Locate the cell with the specified text and output its [X, Y] center coordinate. 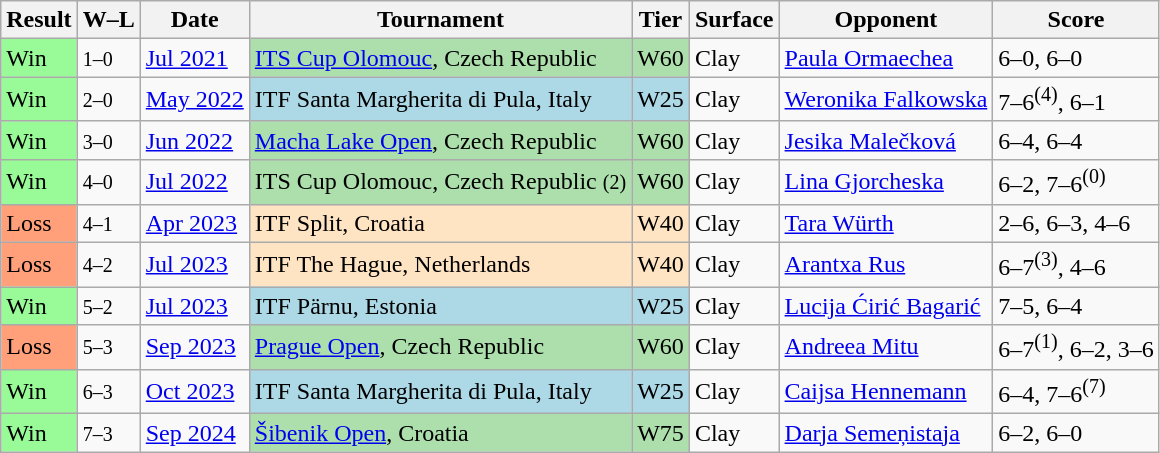
ITS Cup Olomouc, Czech Republic [440, 58]
Sep 2023 [194, 348]
Arantxa Rus [886, 264]
Score [1076, 20]
4–2 [108, 264]
4–0 [108, 182]
Jun 2022 [194, 140]
Jesika Malečková [886, 140]
Tier [661, 20]
5–2 [108, 306]
Caijsa Hennemann [886, 392]
Šibenik Open, Croatia [440, 433]
Lucija Ćirić Bagarić [886, 306]
6–2, 6–0 [1076, 433]
5–3 [108, 348]
4–1 [108, 223]
ITF Split, Croatia [440, 223]
Andreea Mitu [886, 348]
1–0 [108, 58]
3–0 [108, 140]
Jul 2022 [194, 182]
Darja Semeņistaja [886, 433]
6–7(3), 4–6 [1076, 264]
6–4, 7–6(7) [1076, 392]
Tournament [440, 20]
Prague Open, Czech Republic [440, 348]
Oct 2023 [194, 392]
7–3 [108, 433]
Result [39, 20]
Weronika Falkowska [886, 100]
Jul 2021 [194, 58]
ITF Pärnu, Estonia [440, 306]
Apr 2023 [194, 223]
6–7(1), 6–2, 3–6 [1076, 348]
Tara Würth [886, 223]
May 2022 [194, 100]
Date [194, 20]
Sep 2024 [194, 433]
ITS Cup Olomouc, Czech Republic (2) [440, 182]
Surface [734, 20]
6–2, 7–6(0) [1076, 182]
7–5, 6–4 [1076, 306]
7–6(4), 6–1 [1076, 100]
6–4, 6–4 [1076, 140]
2–0 [108, 100]
W75 [661, 433]
Paula Ormaechea [886, 58]
Macha Lake Open, Czech Republic [440, 140]
W–L [108, 20]
6–3 [108, 392]
6–0, 6–0 [1076, 58]
Lina Gjorcheska [886, 182]
Opponent [886, 20]
2–6, 6–3, 4–6 [1076, 223]
ITF The Hague, Netherlands [440, 264]
